Scan for the cell matching the given text and deliver its [X, Y] coordinate at center. 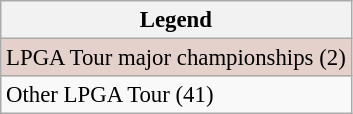
Legend [176, 20]
Other LPGA Tour (41) [176, 95]
LPGA Tour major championships (2) [176, 58]
